Locate the cell with the specified text and output its [X, Y] center coordinate. 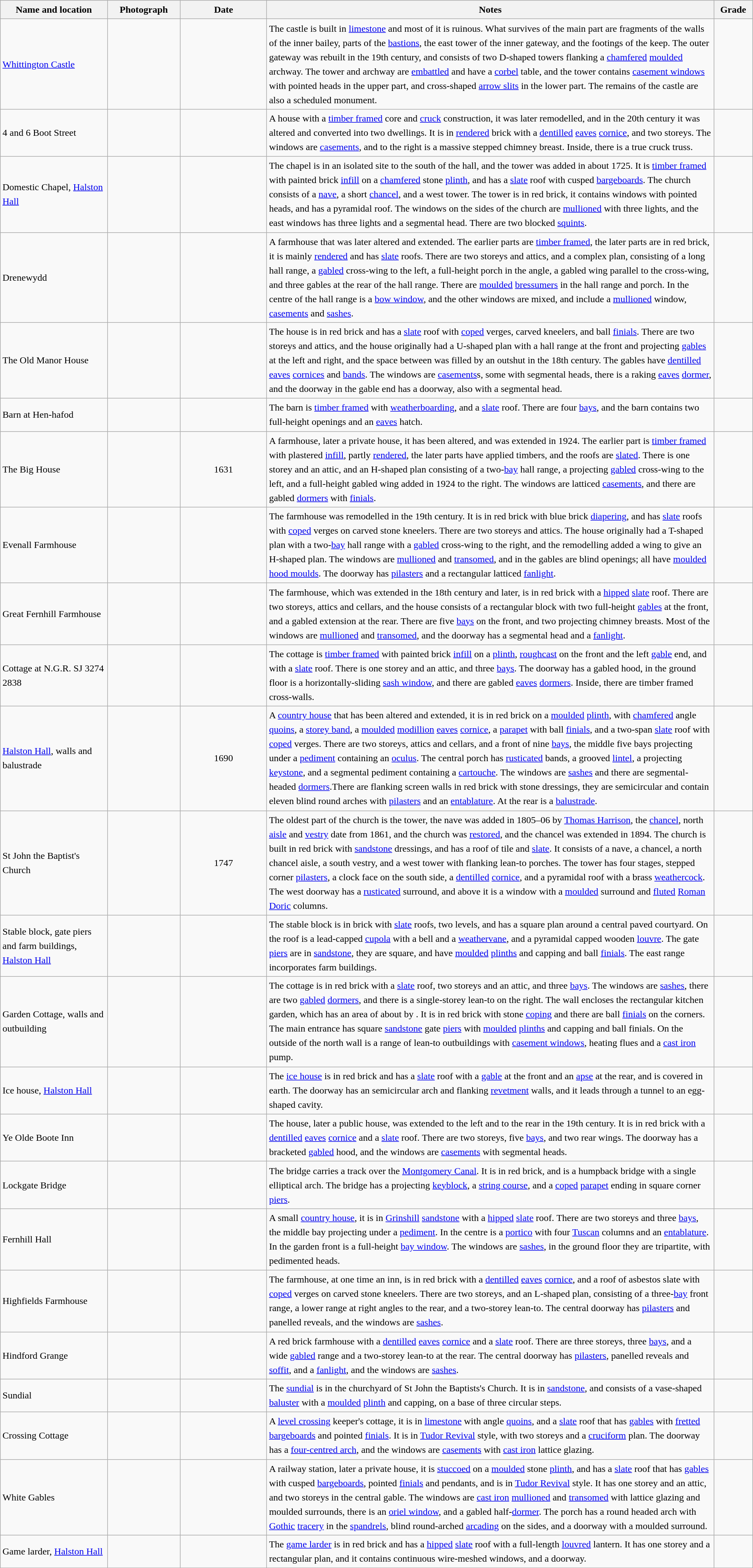
Drenewydd [54, 277]
Grade [733, 10]
Highfields Farmhouse [54, 1301]
Whittington Castle [54, 64]
Lockgate Bridge [54, 1185]
Sundial [54, 1395]
Notes [490, 10]
Great Fernhill Farmhouse [54, 614]
The Old Manor House [54, 361]
Photograph [144, 10]
Barn at Hen-hafod [54, 415]
Ice house, Halston Hall [54, 1090]
Ye Olde Boote Inn [54, 1138]
Cottage at N.G.R. SJ 3274 2838 [54, 675]
1631 [224, 469]
Name and location [54, 10]
Fernhill Hall [54, 1240]
1747 [224, 863]
White Gables [54, 1497]
Stable block, gate piers and farm buildings, Halston Hall [54, 946]
Evenall Farmhouse [54, 545]
4 and 6 Boot Street [54, 133]
Halston Hall, walls and balustrade [54, 758]
Hindford Grange [54, 1356]
St John the Baptist's Church [54, 863]
Crossing Cottage [54, 1436]
Domestic Chapel, Halston Hall [54, 195]
Date [224, 10]
Game larder, Halston Hall [54, 1552]
Garden Cottage, walls and outbuilding [54, 1022]
1690 [224, 758]
The Big House [54, 469]
